Return (X, Y) of the center of cell containing provided text 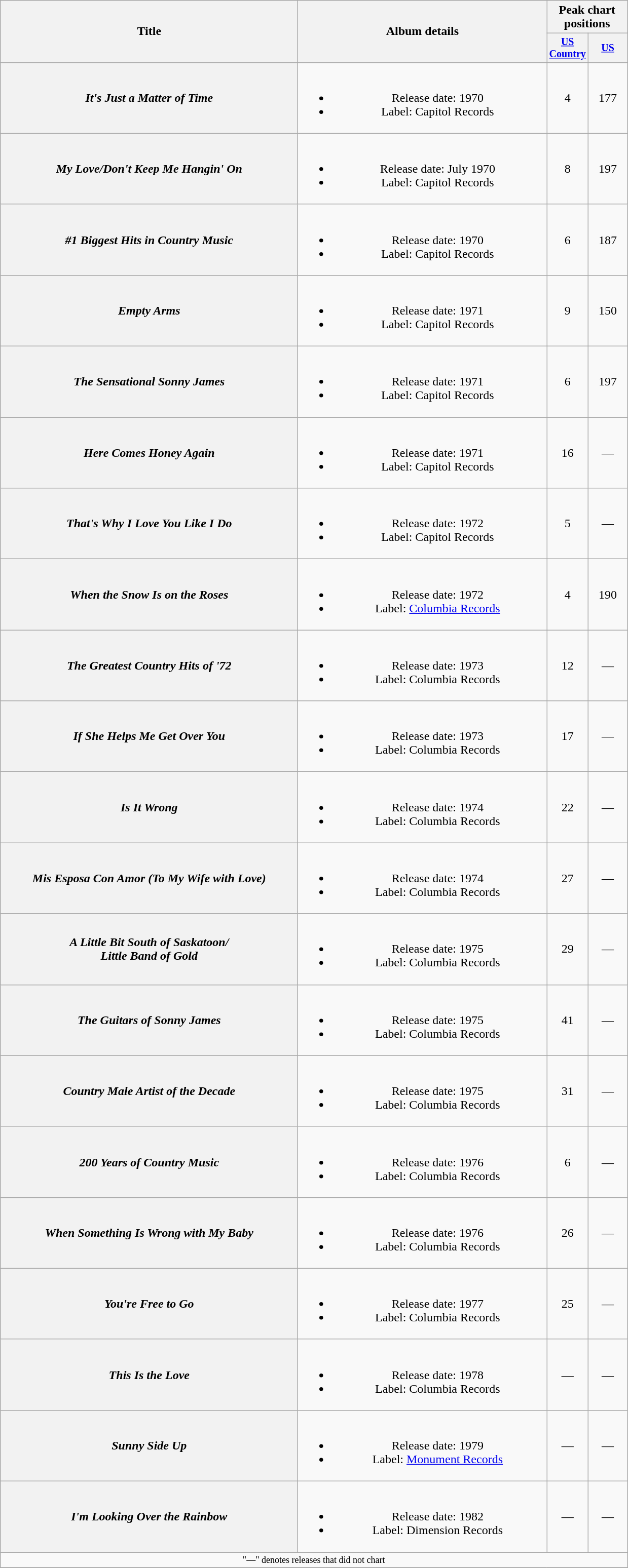
A Little Bit South of Saskatoon/Little Band of Gold (149, 949)
Release date: 1972Label: Columbia Records (423, 595)
#1 Biggest Hits in Country Music (149, 240)
My Love/Don't Keep Me Hangin' On (149, 169)
Album details (423, 31)
If She Helps Me Get Over You (149, 736)
Release date: 1972Label: Capitol Records (423, 524)
That's Why I Love You Like I Do (149, 524)
27 (568, 878)
5 (568, 524)
26 (568, 1233)
Is It Wrong (149, 807)
US (608, 48)
150 (608, 310)
Release date: 1979Label: Monument Records (423, 1445)
Release date: 1982Label: Dimension Records (423, 1517)
Empty Arms (149, 310)
187 (608, 240)
25 (568, 1304)
Release date: July 1970Label: Capitol Records (423, 169)
When the Snow Is on the Roses (149, 595)
Peak chartpositions (587, 17)
You're Free to Go (149, 1304)
"—" denotes releases that did not chart (314, 1560)
190 (608, 595)
US Country (568, 48)
This Is the Love (149, 1375)
Release date: 1977Label: Columbia Records (423, 1304)
Country Male Artist of the Decade (149, 1091)
Release date: 1978Label: Columbia Records (423, 1375)
The Greatest Country Hits of '72 (149, 665)
31 (568, 1091)
The Guitars of Sonny James (149, 1020)
It's Just a Matter of Time (149, 98)
I'm Looking Over the Rainbow (149, 1517)
Sunny Side Up (149, 1445)
When Something Is Wrong with My Baby (149, 1233)
177 (608, 98)
Mis Esposa Con Amor (To My Wife with Love) (149, 878)
The Sensational Sonny James (149, 382)
200 Years of Country Music (149, 1162)
9 (568, 310)
8 (568, 169)
Here Comes Honey Again (149, 453)
22 (568, 807)
41 (568, 1020)
29 (568, 949)
17 (568, 736)
16 (568, 453)
Title (149, 31)
12 (568, 665)
